Scan for the cell matching the given text and deliver its [X, Y] coordinate at center. 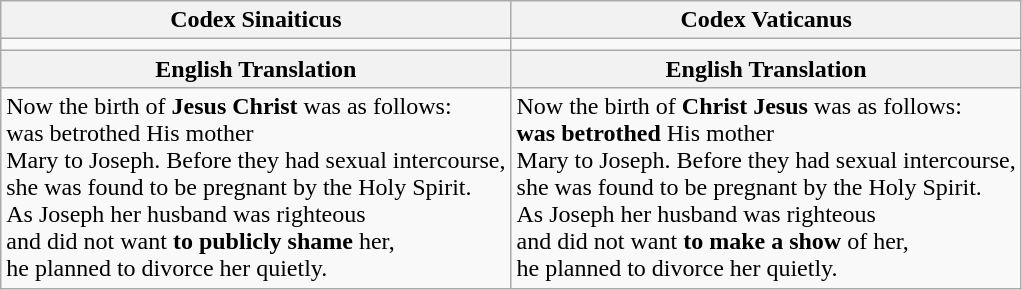
Codex Sinaiticus [256, 20]
Codex Vaticanus [766, 20]
